Return the (x, y) coordinate for the center point of the cell that contains the specified text.  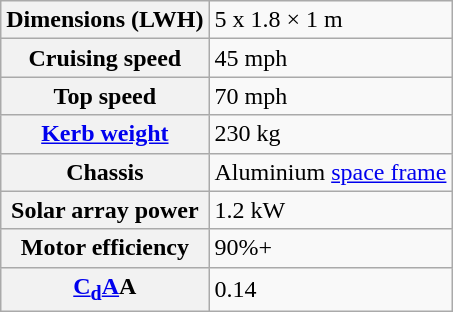
90%+ (330, 248)
230 kg (330, 134)
5 x 1.8 × 1 m (330, 20)
Dimensions (LWH) (105, 20)
0.14 (330, 289)
45 mph (330, 58)
Aluminium space frame (330, 172)
1.2 kW (330, 210)
CdAA (105, 289)
Kerb weight (105, 134)
70 mph (330, 96)
Cruising speed (105, 58)
Motor efficiency (105, 248)
Top speed (105, 96)
Chassis (105, 172)
Solar array power (105, 210)
